From the cell containing the given text, extract its center point as [x, y] coordinate. 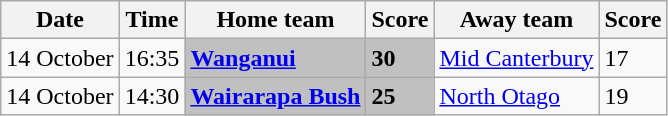
Wairarapa Bush [276, 96]
25 [400, 96]
Wanganui [276, 58]
16:35 [152, 58]
Date [60, 20]
Home team [276, 20]
Away team [516, 20]
Time [152, 20]
17 [633, 58]
19 [633, 96]
14:30 [152, 96]
North Otago [516, 96]
Mid Canterbury [516, 58]
30 [400, 58]
